Identify which cell holds the provided text, then report its [X, Y] central coordinate. 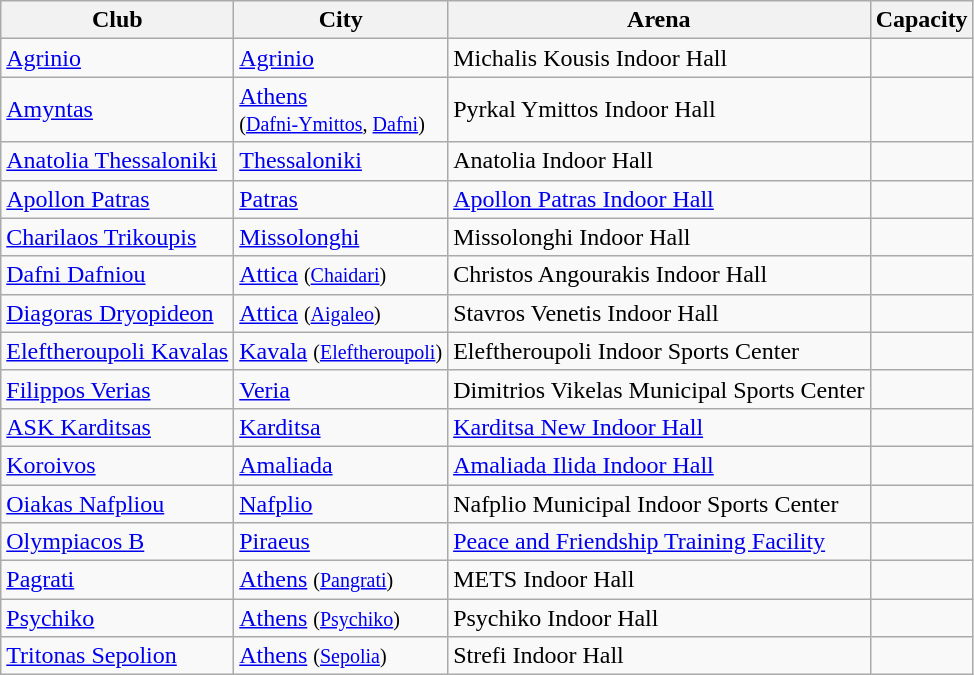
Karditsa New Indoor Hall [659, 427]
Dafni Dafniou [118, 275]
Pagrati [118, 580]
Nafplio Municipal Indoor Sports Center [659, 503]
ASK Karditsas [118, 427]
Athens (Pangrati) [341, 580]
Strefi Indoor Hall [659, 656]
Nafplio [341, 503]
Patras [341, 199]
Anatolia Indoor Hall [659, 161]
Athens (Sepolia) [341, 656]
Thessaloniki [341, 161]
METS Indoor Hall [659, 580]
Missolonghi Indoor Hall [659, 237]
Piraeus [341, 542]
Veria [341, 389]
Amaliada [341, 465]
City [341, 20]
Diagoras Dryopideon [118, 313]
Pyrkal Ymittos Indoor Hall [659, 110]
Eleftheroupoli Indoor Sports Center [659, 351]
Tritonas Sepolion [118, 656]
Filippos Verias [118, 389]
Peace and Friendship Training Facility [659, 542]
Apollon Patras Indoor Hall [659, 199]
Capacity [922, 20]
Karditsa [341, 427]
Attica (Chaidari) [341, 275]
Charilaos Trikoupis [118, 237]
Amaliada Ilida Indoor Hall [659, 465]
Club [118, 20]
Anatolia Thessaloniki [118, 161]
Amyntas [118, 110]
Oiakas Nafpliou [118, 503]
Athens (Dafni-Ymittos, Dafni) [341, 110]
Athens (Psychiko) [341, 618]
Stavros Venetis Indoor Hall [659, 313]
Christos Angourakis Indoor Hall [659, 275]
Arena [659, 20]
Psychiko Indoor Hall [659, 618]
Kavala (Eleftheroupoli) [341, 351]
Michalis Kousis Indoor Hall [659, 58]
Attica (Aigaleo) [341, 313]
Eleftheroupoli Kavalas [118, 351]
Dimitrios Vikelas Municipal Sports Center [659, 389]
Psychiko [118, 618]
Koroivos [118, 465]
Apollon Patras [118, 199]
Missolonghi [341, 237]
Olympiacos B [118, 542]
